Scan for the cell matching the given text and deliver its (X, Y) coordinate at center. 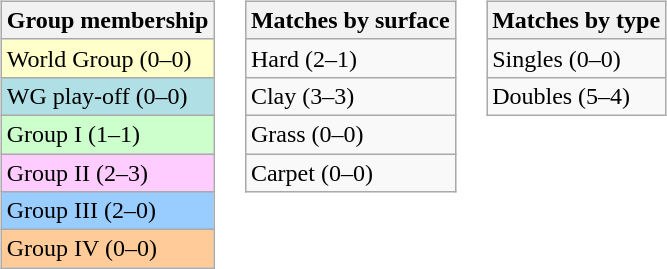
Grass (0–0) (350, 134)
Group III (2–0) (108, 211)
Clay (3–3) (350, 96)
WG play-off (0–0) (108, 96)
Group I (1–1) (108, 134)
Group membership (108, 20)
Hard (2–1) (350, 58)
Doubles (5–4) (576, 96)
Matches by surface (350, 20)
Singles (0–0) (576, 58)
Matches by type (576, 20)
World Group (0–0) (108, 58)
Carpet (0–0) (350, 173)
Group II (2–3) (108, 173)
Group IV (0–0) (108, 249)
